Output the (x, y) coordinate of the center of the cell containing the given text.  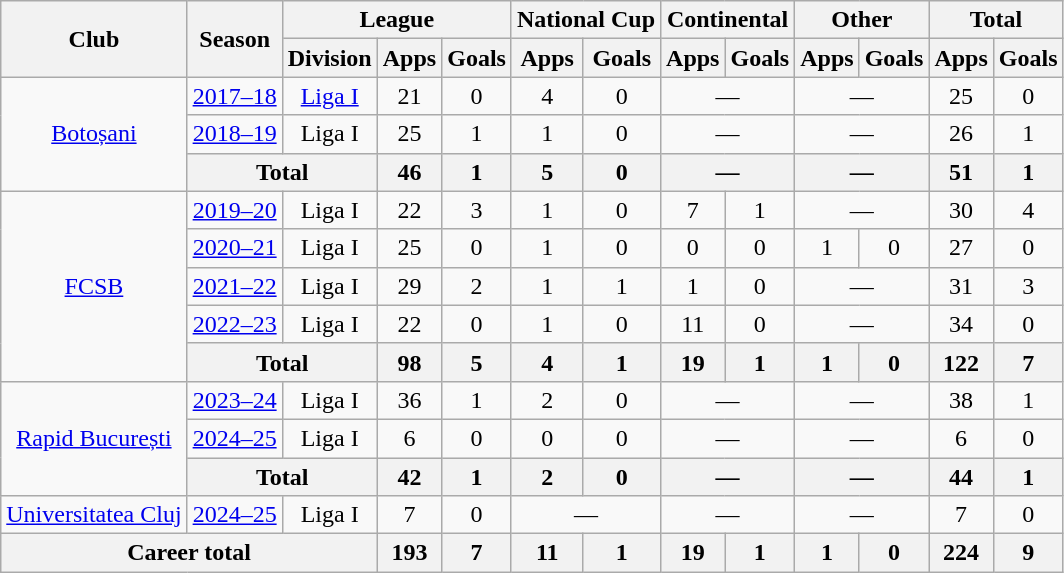
29 (409, 286)
2023–24 (234, 400)
26 (961, 134)
44 (961, 477)
34 (961, 324)
Division (330, 58)
Continental (728, 20)
Universitatea Cluj (94, 515)
2020–21 (234, 248)
98 (409, 362)
21 (409, 96)
2022–23 (234, 324)
46 (409, 172)
224 (961, 553)
Botoșani (94, 134)
2018–19 (234, 134)
2017–18 (234, 96)
51 (961, 172)
League (396, 20)
Club (94, 39)
Rapid București (94, 438)
31 (961, 286)
27 (961, 248)
2019–20 (234, 210)
122 (961, 362)
Other (862, 20)
National Cup (586, 20)
2021–22 (234, 286)
30 (961, 210)
42 (409, 477)
Career total (189, 553)
FCSB (94, 286)
36 (409, 400)
193 (409, 553)
9 (1028, 553)
38 (961, 400)
Season (234, 39)
